Locate the cell with the specified text and output its [x, y] center coordinate. 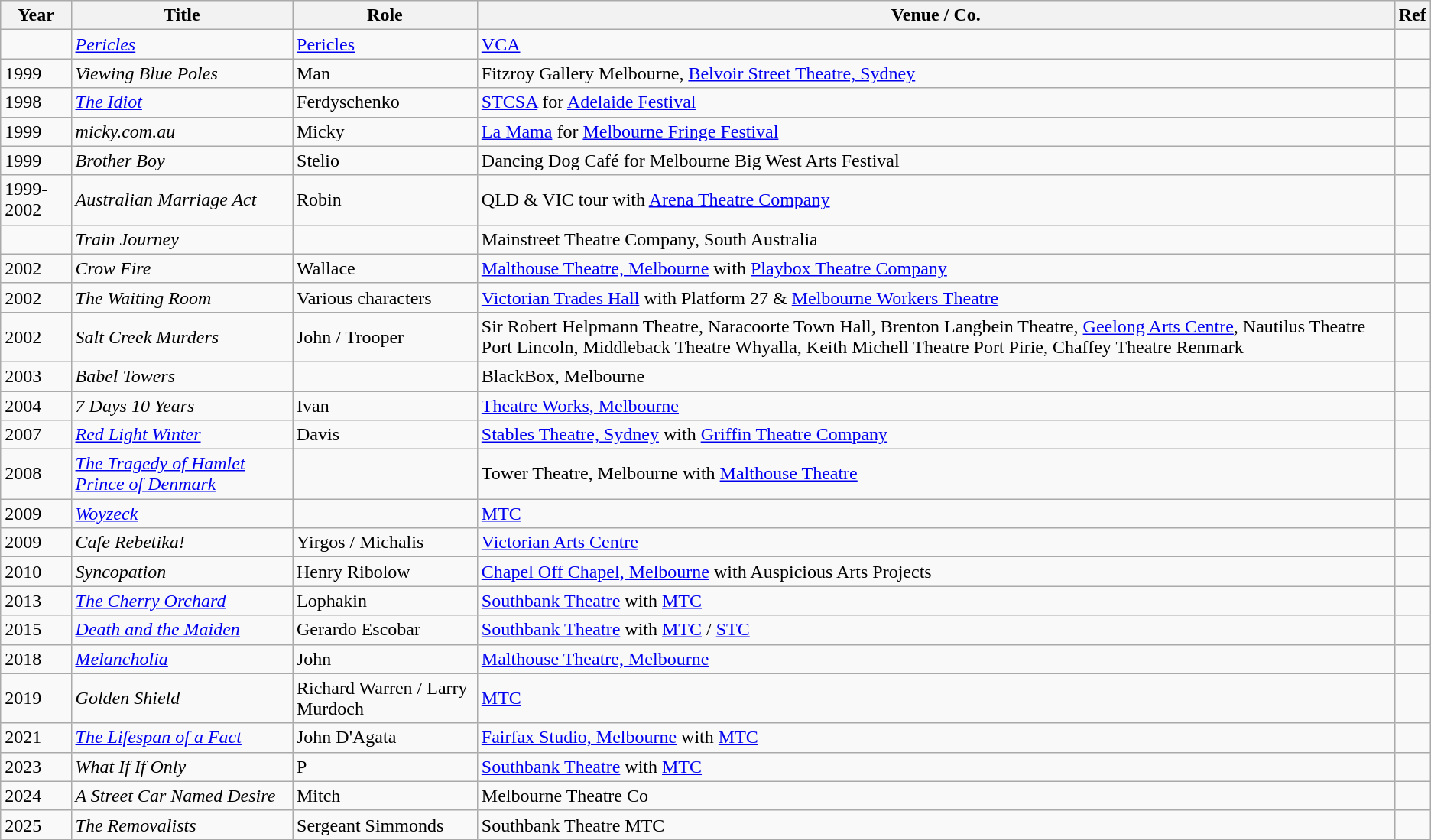
The Waiting Room [182, 297]
QLD & VIC tour with Arena Theatre Company [936, 200]
Brother Boy [182, 161]
2018 [36, 659]
Crow Fire [182, 268]
Year [36, 15]
1999-2002 [36, 200]
Venue / Co. [936, 15]
2013 [36, 601]
Sergeant Simmonds [385, 825]
2003 [36, 376]
Victorian Trades Hall with Platform 27 & Melbourne Workers Theatre [936, 297]
The Cherry Orchard [182, 601]
2008 [36, 474]
Henry Ribolow [385, 572]
Stables Theatre, Sydney with Griffin Theatre Company [936, 435]
Ref [1413, 15]
Syncopation [182, 572]
Malthouse Theatre, Melbourne [936, 659]
2007 [36, 435]
Mitch [385, 796]
Mainstreet Theatre Company, South Australia [936, 239]
John / Trooper [385, 336]
Gerardo Escobar [385, 630]
The Lifespan of a Fact [182, 738]
2023 [36, 767]
Southbank Theatre with MTC / STC [936, 630]
Dancing Dog Café for Melbourne Big West Arts Festival [936, 161]
Malthouse Theatre, Melbourne with Playbox Theatre Company [936, 268]
John D'Agata [385, 738]
Ferdyschenko [385, 102]
2010 [36, 572]
Title [182, 15]
Victorian Arts Centre [936, 543]
2024 [36, 796]
Various characters [385, 297]
Richard Warren / Larry Murdoch [385, 699]
Woyzeck [182, 514]
Chapel Off Chapel, Melbourne with Auspicious Arts Projects [936, 572]
2004 [36, 406]
Fitzroy Gallery Melbourne, Belvoir Street Theatre, Sydney [936, 73]
Theatre Works, Melbourne [936, 406]
John [385, 659]
Death and the Maiden [182, 630]
Melancholia [182, 659]
A Street Car Named Desire [182, 796]
2025 [36, 825]
Babel Towers [182, 376]
Yirgos / Michalis [385, 543]
Salt Creek Murders [182, 336]
Role [385, 15]
Fairfax Studio, Melbourne with MTC [936, 738]
Viewing Blue Poles [182, 73]
The Tragedy of Hamlet Prince of Denmark [182, 474]
Red Light Winter [182, 435]
Australian Marriage Act [182, 200]
Man [385, 73]
Davis [385, 435]
Stelio [385, 161]
Tower Theatre, Melbourne with Malthouse Theatre [936, 474]
1998 [36, 102]
Micky [385, 131]
P [385, 767]
Cafe Rebetika! [182, 543]
VCA [936, 44]
Robin [385, 200]
BlackBox, Melbourne [936, 376]
STCSA for Adelaide Festival [936, 102]
2019 [36, 699]
7 Days 10 Years [182, 406]
Wallace [385, 268]
Golden Shield [182, 699]
micky.com.au [182, 131]
What If If Only [182, 767]
Ivan [385, 406]
The Idiot [182, 102]
The Removalists [182, 825]
2015 [36, 630]
2021 [36, 738]
Train Journey [182, 239]
La Mama for Melbourne Fringe Festival [936, 131]
Melbourne Theatre Co [936, 796]
Lophakin [385, 601]
Southbank Theatre MTC [936, 825]
